Identify which cell holds the provided text, then report its [X, Y] central coordinate. 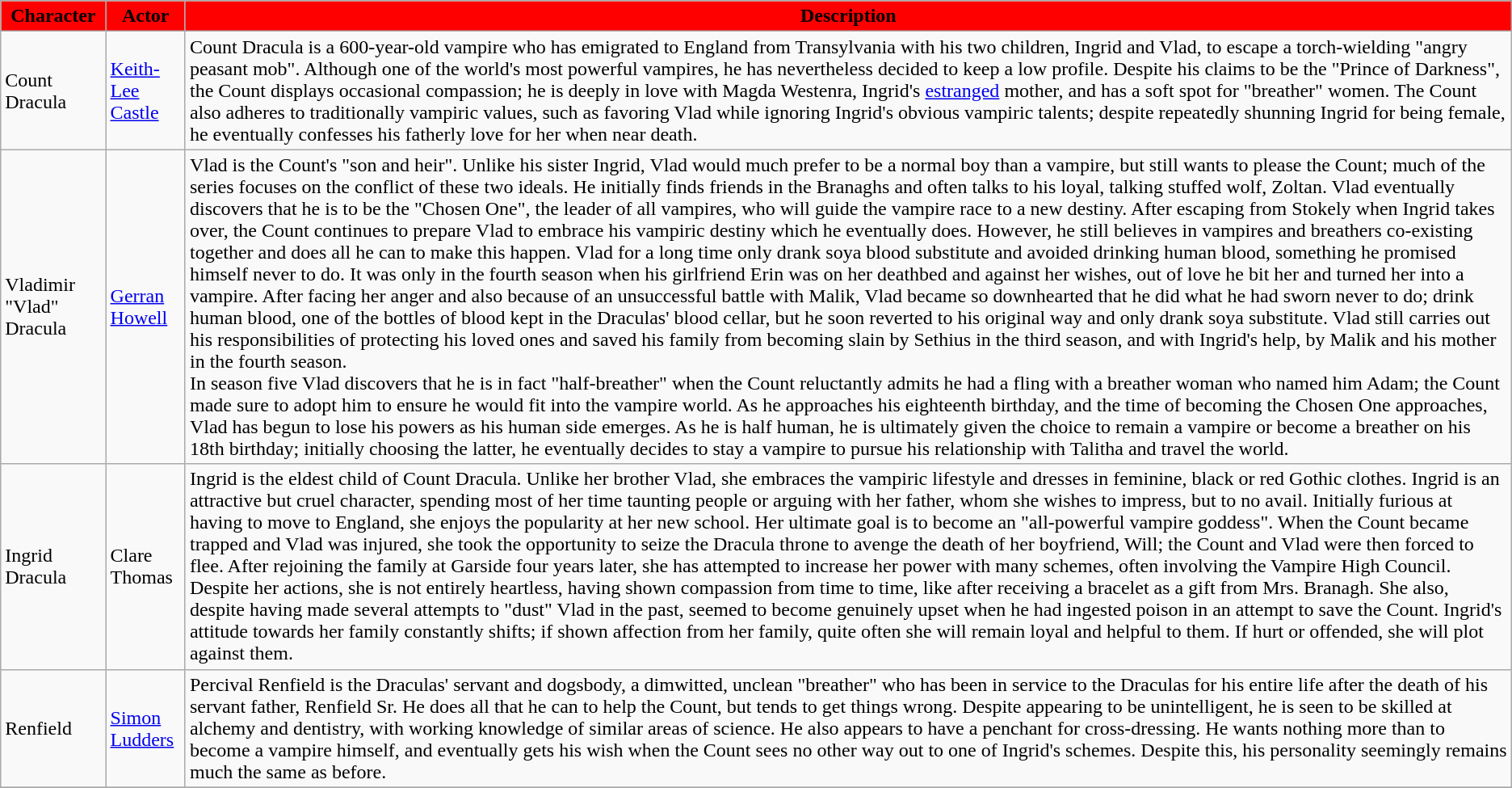
Keith-Lee Castle [145, 91]
Count Dracula [53, 91]
Ingrid Dracula [53, 567]
Vladimir "Vlad" Dracula [53, 307]
Simon Ludders [145, 728]
Clare Thomas [145, 567]
Gerran Howell [145, 307]
Actor [145, 16]
Character [53, 16]
Renfield [53, 728]
Description [848, 16]
